Extract the [x, y] coordinate from the center of the cell holding the provided text.  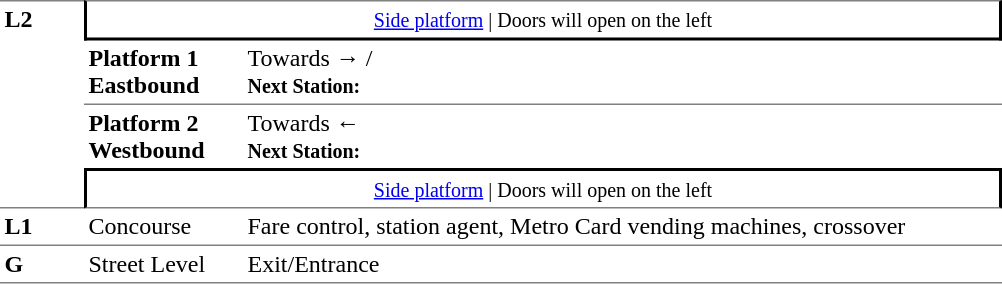
Fare control, station agent, Metro Card vending machines, crossover [622, 226]
L2 [42, 104]
Platform 1Eastbound [164, 72]
Towards ← Next Station: [622, 136]
G [42, 264]
Concourse [164, 226]
Street Level [164, 264]
L1 [42, 226]
Platform 2Westbound [164, 136]
Exit/Entrance [622, 264]
Towards → / Next Station: [622, 72]
